Pinpoint the cell where the given text exists, returning its (X, Y) midpoint coordinate. 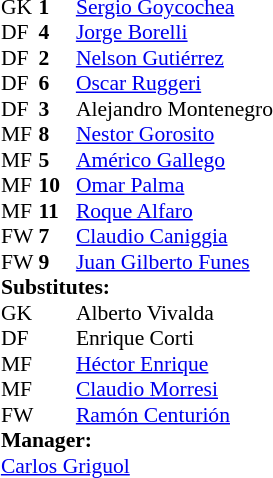
Héctor Enrique (174, 364)
Claudio Caniggia (174, 237)
GK (20, 313)
7 (57, 237)
2 (57, 58)
4 (57, 33)
8 (57, 135)
3 (57, 109)
Claudio Morresi (174, 389)
Juan Gilberto Funes (174, 262)
11 (57, 211)
5 (57, 160)
Manager: (137, 441)
6 (57, 83)
Roque Alfaro (174, 211)
Substitutes: (137, 287)
Nestor Gorosito (174, 135)
9 (57, 262)
10 (57, 185)
Ramón Centurión (174, 415)
Alejandro Montenegro (174, 109)
Omar Palma (174, 185)
Jorge Borelli (174, 33)
Oscar Ruggeri (174, 83)
Nelson Gutiérrez (174, 58)
Enrique Corti (174, 339)
Américo Gallego (174, 160)
Alberto Vivalda (174, 313)
